Search for the cell housing the specified text and yield its [X, Y] center coordinate. 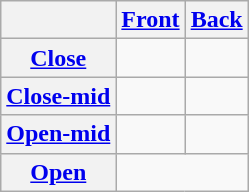
Open-mid [58, 134]
Back [216, 20]
Front [150, 20]
Close [58, 58]
Close-mid [58, 96]
Open [58, 172]
